Determine the (x, y) coordinate at the center of the cell enclosing the given text.  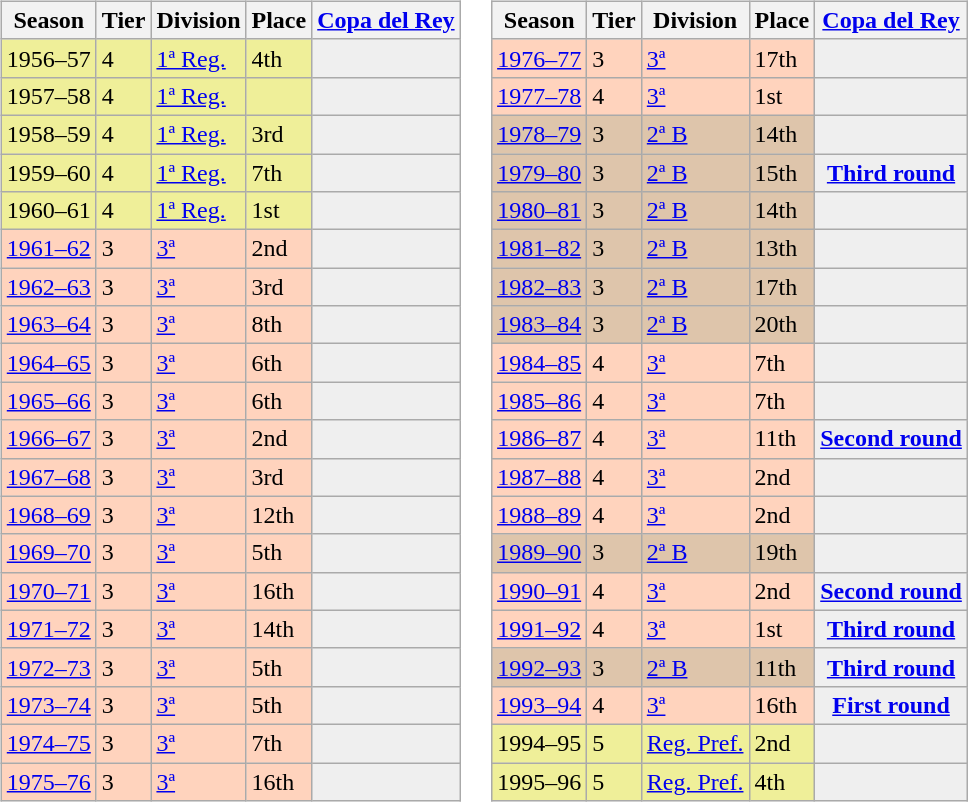
1988–89 (540, 515)
1970–71 (48, 591)
1957–58 (48, 96)
12th (279, 515)
1980–81 (540, 211)
1994–95 (540, 743)
15th (782, 173)
1965–66 (48, 401)
First round (892, 705)
1982–83 (540, 287)
1956–57 (48, 58)
1972–73 (48, 667)
1975–76 (48, 781)
1959–60 (48, 173)
20th (782, 325)
1978–79 (540, 134)
1987–88 (540, 477)
1986–87 (540, 439)
1992–93 (540, 667)
1984–85 (540, 363)
1962–63 (48, 287)
1971–72 (48, 629)
1983–84 (540, 325)
1985–86 (540, 401)
1960–61 (48, 211)
1981–82 (540, 249)
1973–74 (48, 705)
1979–80 (540, 173)
1991–92 (540, 629)
19th (782, 553)
1969–70 (48, 553)
1958–59 (48, 134)
1976–77 (540, 58)
1964–65 (48, 363)
13th (782, 249)
1967–68 (48, 477)
1968–69 (48, 515)
8th (279, 325)
1995–96 (540, 781)
1966–67 (48, 439)
1993–94 (540, 705)
1989–90 (540, 553)
1963–64 (48, 325)
1977–78 (540, 96)
1961–62 (48, 249)
1990–91 (540, 591)
1974–75 (48, 743)
